Extract the [x, y] coordinate from the center of the cell holding the provided text.  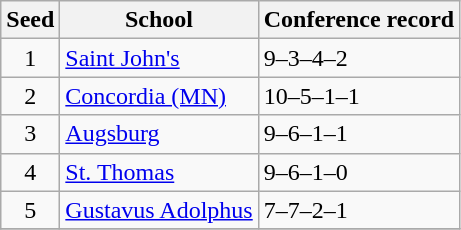
Conference record [358, 20]
1 [30, 58]
3 [30, 134]
9–6–1–0 [358, 172]
Saint John's [159, 58]
9–3–4–2 [358, 58]
5 [30, 210]
Gustavus Adolphus [159, 210]
Augsburg [159, 134]
7–7–2–1 [358, 210]
10–5–1–1 [358, 96]
4 [30, 172]
St. Thomas [159, 172]
2 [30, 96]
Concordia (MN) [159, 96]
Seed [30, 20]
9–6–1–1 [358, 134]
School [159, 20]
